Scan for the cell matching the given text and deliver its (X, Y) coordinate at center. 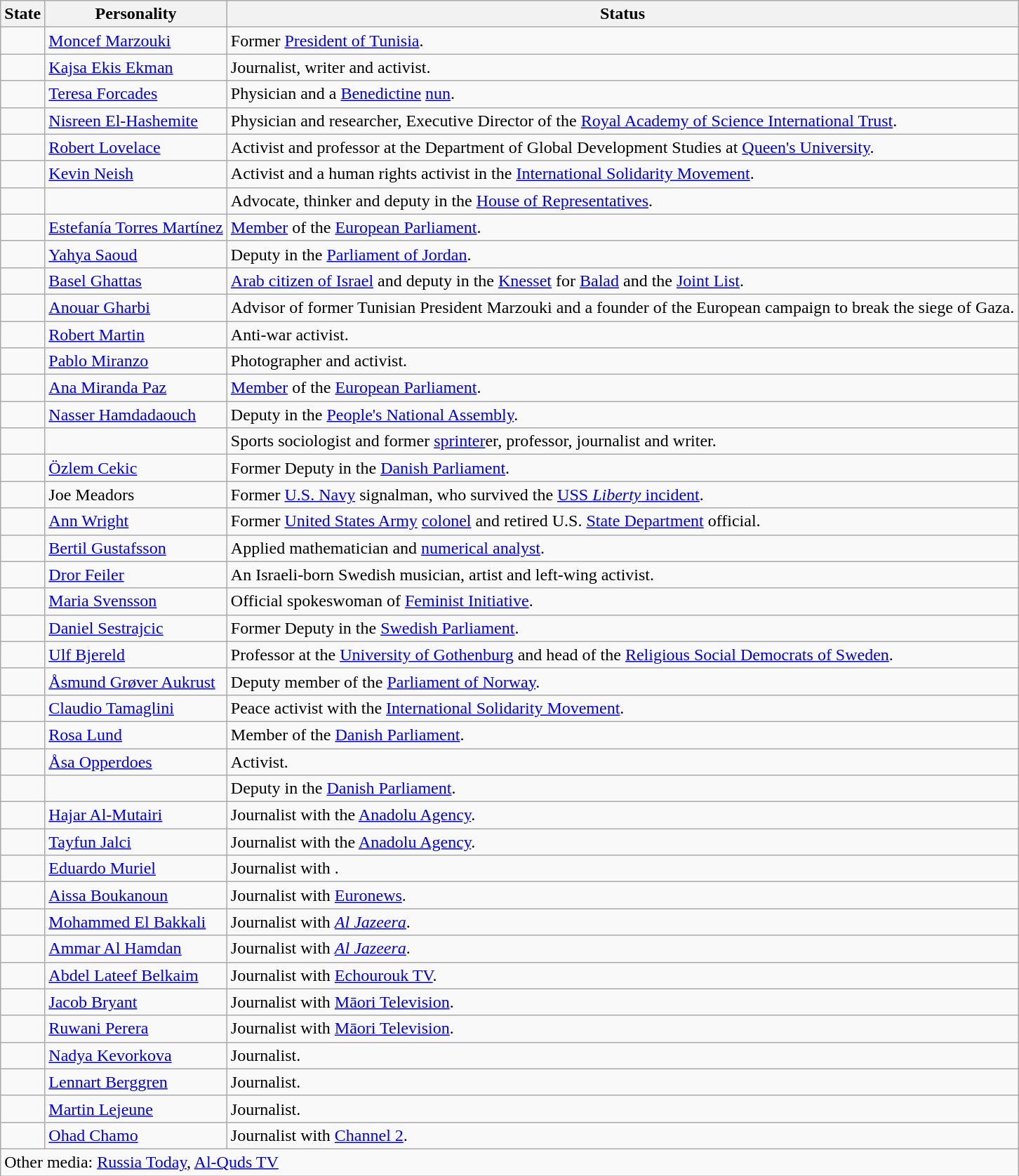
Member of the Danish Parliament. (622, 735)
Maria Svensson (136, 601)
Deputy in the People's National Assembly. (622, 415)
Sports sociologist and former sprinterer, professor, journalist and writer. (622, 441)
Former Deputy in the Swedish Parliament. (622, 628)
Former Deputy in the Danish Parliament. (622, 468)
Ohad Chamo (136, 1135)
Moncef Marzouki (136, 41)
Ammar Al Hamdan (136, 949)
Ann Wright (136, 521)
Yahya Saoud (136, 254)
Nadya Kevorkova (136, 1055)
Ruwani Perera (136, 1029)
Anouar Gharbi (136, 307)
Jacob Bryant (136, 1002)
Photographer and activist. (622, 361)
Mohammed El Bakkali (136, 922)
Rosa Lund (136, 735)
Martin Lejeune (136, 1109)
Peace activist with the International Solidarity Movement. (622, 708)
Activist. (622, 761)
Former President of Tunisia. (622, 41)
Joe Meadors (136, 495)
Status (622, 14)
Eduardo Muriel (136, 869)
An Israeli-born Swedish musician, artist and left-wing activist. (622, 575)
Professor at the University of Gothenburg and head of the Religious Social Democrats of Sweden. (622, 655)
Former United States Army colonel and retired U.S. State Department official. (622, 521)
Basel Ghattas (136, 281)
Robert Lovelace (136, 147)
Estefanía Torres Martínez (136, 227)
Applied mathematician and numerical analyst. (622, 548)
Advisor of former Tunisian President Marzouki and a founder of the European campaign to break the siege of Gaza. (622, 307)
Advocate, thinker and deputy in the House of Representatives. (622, 201)
Hajar Al-Mutairi (136, 815)
Kevin Neish (136, 174)
Kajsa Ekis Ekman (136, 67)
Daniel Sestrajcic (136, 628)
Deputy member of the Parliament of Norway. (622, 681)
Dror Feiler (136, 575)
Anti-war activist. (622, 335)
State (22, 14)
Arab citizen of Israel and deputy in the Knesset for Balad and the Joint List. (622, 281)
Robert Martin (136, 335)
Abdel Lateef Belkaim (136, 975)
Journalist, writer and activist. (622, 67)
Teresa Forcades (136, 94)
Activist and a human rights activist in the International Solidarity Movement. (622, 174)
Former U.S. Navy signalman, who survived the USS Liberty incident. (622, 495)
Physician and a Benedictine nun. (622, 94)
Official spokeswoman of Feminist Initiative. (622, 601)
Journalist with Euronews. (622, 895)
Claudio Tamaglini (136, 708)
Activist and professor at the Department of Global Development Studies at Queen's University. (622, 147)
Deputy in the Danish Parliament. (622, 789)
Åsmund Grøver Aukrust (136, 681)
Ulf Bjereld (136, 655)
Tayfun Jalci (136, 842)
Journalist with . (622, 869)
Åsa Opperdoes (136, 761)
Özlem Cekic (136, 468)
Nasser Hamdadaouch (136, 415)
Bertil Gustafsson (136, 548)
Aissa Boukanoun (136, 895)
Lennart Berggren (136, 1082)
Journalist with Echourouk TV. (622, 975)
Pablo Miranzo (136, 361)
Ana Miranda Paz (136, 388)
Journalist with Channel 2. (622, 1135)
Deputy in the Parliament of Jordan. (622, 254)
Personality (136, 14)
Nisreen El-Hashemite (136, 121)
Physician and researcher, Executive Director of the Royal Academy of Science International Trust. (622, 121)
Other media: Russia Today, Al-Quds TV (509, 1162)
